Pinpoint the cell where the given text exists, returning its [x, y] midpoint coordinate. 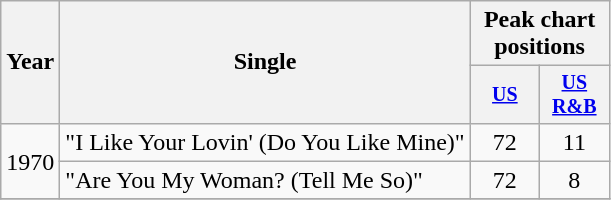
8 [574, 180]
"Are You My Woman? (Tell Me So)" [265, 180]
USR&B [574, 94]
Single [265, 62]
Year [30, 62]
US [504, 94]
11 [574, 142]
"I Like Your Lovin' (Do You Like Mine)" [265, 142]
1970 [30, 161]
Peak chart positions [540, 34]
